Output the [X, Y] coordinate of the center of the cell containing the given text.  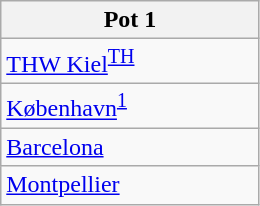
THW KielTH [130, 62]
Pot 1 [130, 20]
Montpellier [130, 185]
Barcelona [130, 147]
København1 [130, 106]
